Locate the cell with the specified text and output its [X, Y] center coordinate. 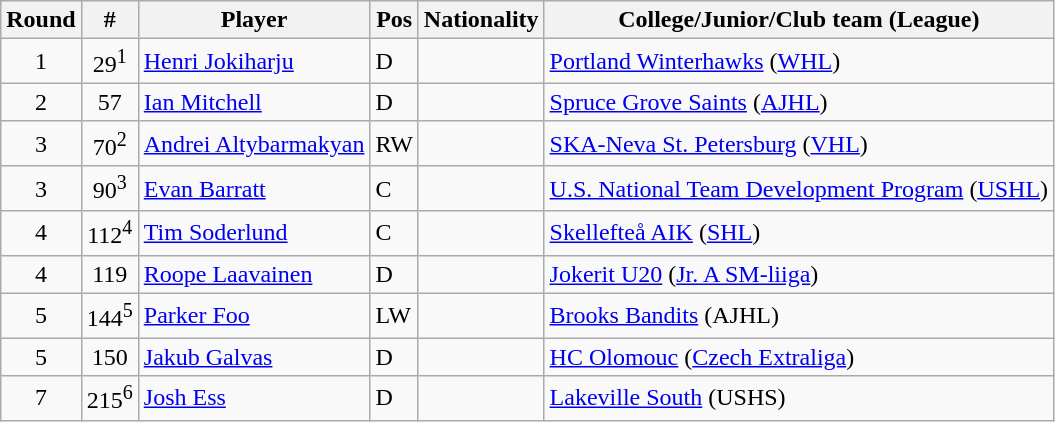
2 [41, 102]
Roope Laavainen [254, 274]
Evan Barratt [254, 188]
Tim Soderlund [254, 234]
1124 [110, 234]
Andrei Altybarmakyan [254, 144]
702 [110, 144]
Player [254, 20]
150 [110, 357]
1445 [110, 316]
2156 [110, 398]
Spruce Grove Saints (AJHL) [799, 102]
College/Junior/Club team (League) [799, 20]
Round [41, 20]
Jokerit U20 (Jr. A SM-liiga) [799, 274]
903 [110, 188]
119 [110, 274]
LW [394, 316]
1 [41, 62]
57 [110, 102]
Josh Ess [254, 398]
# [110, 20]
Pos [394, 20]
RW [394, 144]
Nationality [481, 20]
HC Olomouc (Czech Extraliga) [799, 357]
Jakub Galvas [254, 357]
Lakeville South (USHS) [799, 398]
Ian Mitchell [254, 102]
Portland Winterhawks (WHL) [799, 62]
Brooks Bandits (AJHL) [799, 316]
7 [41, 398]
U.S. National Team Development Program (USHL) [799, 188]
Parker Foo [254, 316]
Skellefteå AIK (SHL) [799, 234]
Henri Jokiharju [254, 62]
291 [110, 62]
SKA-Neva St. Petersburg (VHL) [799, 144]
